Pinpoint the cell where the given text exists, returning its (X, Y) midpoint coordinate. 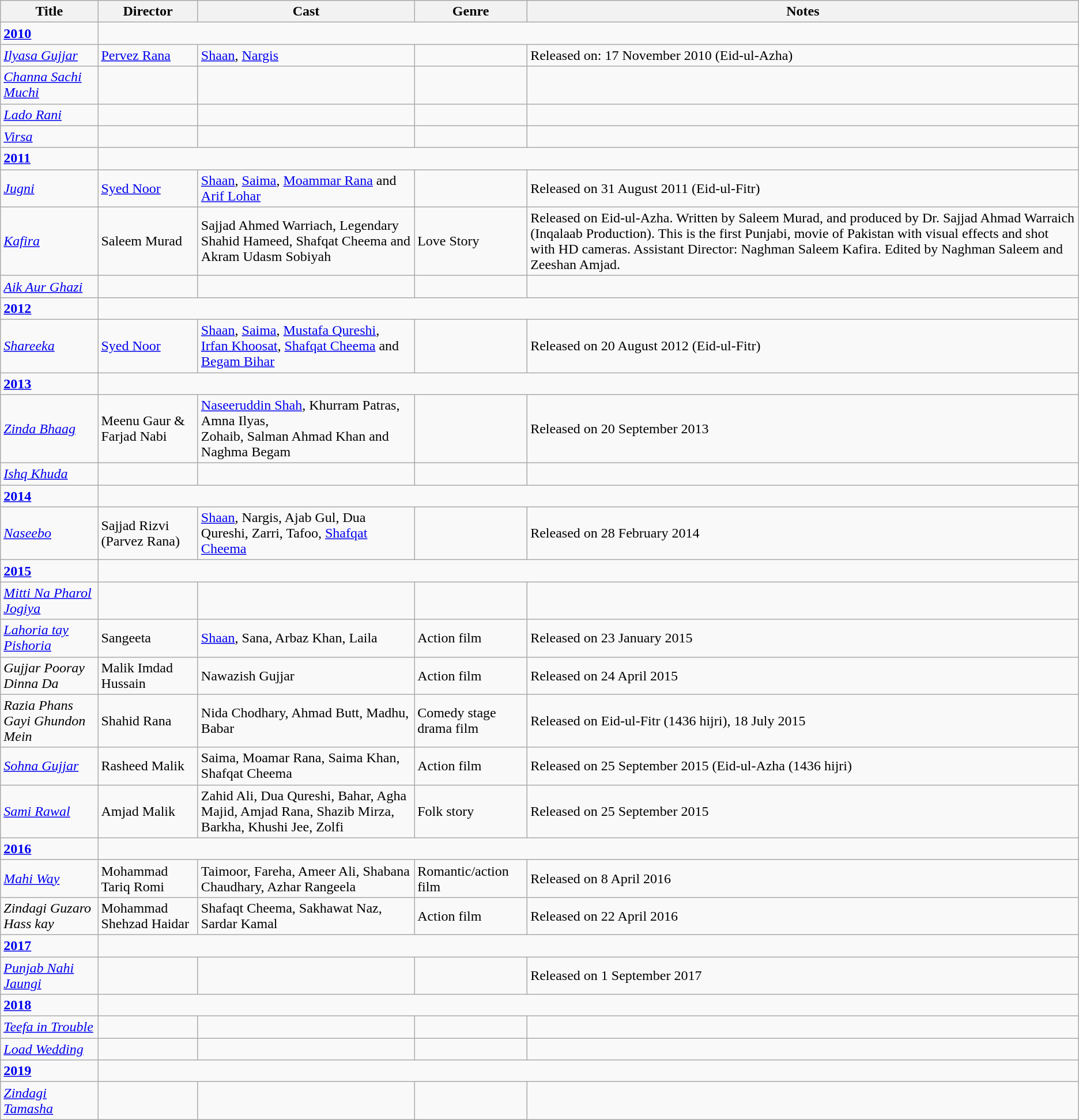
Nida Chodhary, Ahmad Butt, Madhu, Babar (305, 721)
Naseebo (50, 533)
Kafira (50, 241)
Virsa (50, 137)
Mohammad Tariq Romi (148, 878)
Released on 20 September 2013 (803, 429)
2018 (50, 1005)
Released on 1 September 2017 (803, 975)
Lado Rani (50, 115)
Shaan, Saima, Mustafa Qureshi, Irfan Khoosat, Shafqat Cheema and Begam Bihar (305, 346)
Rasheed Malik (148, 766)
2012 (50, 308)
Amjad Malik (148, 811)
Mohammad Shehzad Haidar (148, 916)
Lahoria tay Pishoria (50, 638)
Sangeeta (148, 638)
Sajjad Rizvi (Parvez Rana) (148, 533)
Gujjar Pooray Dinna Da (50, 675)
Shaan, Nargis (305, 55)
Shahid Rana (148, 721)
Sami Rawal (50, 811)
Zahid Ali, Dua Qureshi, Bahar, Agha Majid, Amjad Rana, Shazib Mirza, Barkha, Khushi Jee, Zolfi (305, 811)
Shaan, Saima, Moammar Rana and Arif Lohar (305, 188)
Nawazish Gujjar (305, 675)
Shafaqt Cheema, Sakhawat Naz, Sardar Kamal (305, 916)
Released on 24 April 2015 (803, 675)
Razia Phans Gayi Ghundon Mein (50, 721)
Aik Aur Ghazi (50, 286)
Pervez Rana (148, 55)
Released on 25 September 2015 (803, 811)
Mitti Na Pharol Jogiya (50, 600)
Director (148, 12)
Shareeka (50, 346)
Channa Sachi Muchi (50, 85)
2011 (50, 158)
Released on 28 February 2014 (803, 533)
Released on 25 September 2015 (Eid-ul-Azha (1436 hijri) (803, 766)
Taimoor, Fareha, Ameer Ali, Shabana Chaudhary, Azhar Rangeela (305, 878)
Love Story (471, 241)
2014 (50, 496)
2016 (50, 849)
Cast (305, 12)
Notes (803, 12)
Romantic/action film (471, 878)
Released on 23 January 2015 (803, 638)
Released on 20 August 2012 (Eid-ul-Fitr) (803, 346)
Released on Eid-ul-Fitr (1436 hijri), 18 July 2015 (803, 721)
2019 (50, 1071)
2013 (50, 383)
Ilyasa Gujjar (50, 55)
2015 (50, 571)
Shaan, Nargis, Ajab Gul, Dua Qureshi, Zarri, Tafoo, Shafqat Cheema (305, 533)
Title (50, 12)
Load Wedding (50, 1049)
2010 (50, 33)
Folk story (471, 811)
Ishq Khuda (50, 474)
Sohna Gujjar (50, 766)
2017 (50, 945)
Jugni (50, 188)
Meenu Gaur & Farjad Nabi (148, 429)
Mahi Way (50, 878)
Released on 22 April 2016 (803, 916)
Zindagi Guzaro Hass kay (50, 916)
Released on 31 August 2011 (Eid-ul-Fitr) (803, 188)
Malik Imdad Hussain (148, 675)
Comedy stage drama film (471, 721)
Punjab Nahi Jaungi (50, 975)
Shaan, Sana, Arbaz Khan, Laila (305, 638)
Released on: 17 November 2010 (Eid-ul-Azha) (803, 55)
Genre (471, 12)
Zindagi Tamasha (50, 1100)
Released on 8 April 2016 (803, 878)
Zinda Bhaag (50, 429)
Naseeruddin Shah, Khurram Patras, Amna Ilyas, Zohaib, Salman Ahmad Khan and Naghma Begam (305, 429)
Saima, Moamar Rana, Saima Khan, Shafqat Cheema (305, 766)
Teefa in Trouble (50, 1027)
Saleem Murad (148, 241)
Sajjad Ahmed Warriach, Legendary Shahid Hameed, Shafqat Cheema and Akram Udasm Sobiyah (305, 241)
